Determine the (x, y) coordinate at the center of the cell enclosing the given text.  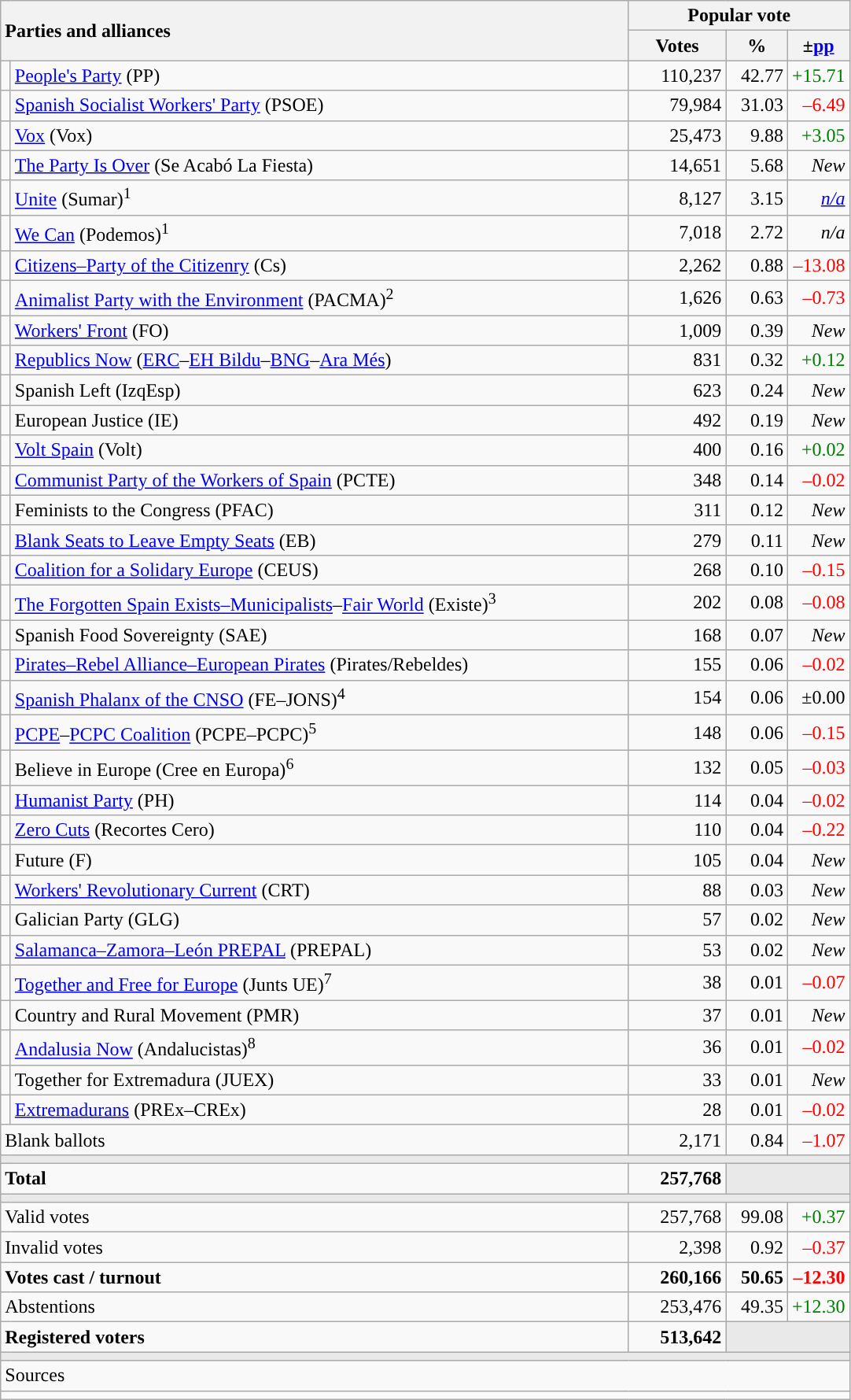
–0.73 (818, 297)
0.39 (757, 331)
5.68 (757, 165)
Country and Rural Movement (PMR) (319, 1015)
Salamanca–Zamora–León PREPAL (PREPAL) (319, 950)
Pirates–Rebel Alliance–European Pirates (Pirates/Rebeldes) (319, 665)
0.14 (757, 480)
400 (677, 450)
2,398 (677, 1247)
492 (677, 420)
260,166 (677, 1277)
279 (677, 540)
Spanish Phalanx of the CNSO (FE–JONS)4 (319, 697)
Invalid votes (315, 1247)
Registered voters (315, 1337)
0.19 (757, 420)
We Can (Podemos)1 (319, 233)
Future (F) (319, 860)
114 (677, 800)
Humanist Party (PH) (319, 800)
513,642 (677, 1337)
132 (677, 768)
–0.37 (818, 1247)
Abstentions (315, 1307)
Workers' Revolutionary Current (CRT) (319, 890)
0.03 (757, 890)
79,984 (677, 105)
53 (677, 950)
0.12 (757, 510)
Citizens–Party of the Citizenry (Cs) (319, 265)
Volt Spain (Volt) (319, 450)
2.72 (757, 233)
2,171 (677, 1140)
Extremadurans (PREx–CREx) (319, 1110)
154 (677, 697)
831 (677, 360)
168 (677, 635)
36 (677, 1048)
25,473 (677, 135)
Popular vote (739, 16)
+12.30 (818, 1307)
Vox (Vox) (319, 135)
–0.07 (818, 982)
14,651 (677, 165)
+3.05 (818, 135)
0.05 (757, 768)
50.65 (757, 1277)
8,127 (677, 198)
88 (677, 890)
253,476 (677, 1307)
0.84 (757, 1140)
Animalist Party with the Environment (PACMA)2 (319, 297)
Workers' Front (FO) (319, 331)
±pp (818, 46)
0.88 (757, 265)
33 (677, 1080)
202 (677, 603)
People's Party (PP) (319, 76)
1,009 (677, 331)
–1.07 (818, 1140)
Spanish Food Sovereignty (SAE) (319, 635)
The Forgotten Spain Exists–Municipalists–Fair World (Existe)3 (319, 603)
9.88 (757, 135)
Zero Cuts (Recortes Cero) (319, 830)
110 (677, 830)
99.08 (757, 1217)
1,626 (677, 297)
0.63 (757, 297)
Valid votes (315, 1217)
Galician Party (GLG) (319, 920)
0.32 (757, 360)
348 (677, 480)
–13.08 (818, 265)
3.15 (757, 198)
Republics Now (ERC–EH Bildu–BNG–Ara Més) (319, 360)
105 (677, 860)
+15.71 (818, 76)
The Party Is Over (Se Acabó La Fiesta) (319, 165)
31.03 (757, 105)
0.92 (757, 1247)
Sources (425, 1376)
Parties and alliances (315, 31)
49.35 (757, 1307)
–0.08 (818, 603)
–6.49 (818, 105)
155 (677, 665)
0.07 (757, 635)
0.10 (757, 570)
311 (677, 510)
±0.00 (818, 697)
Spanish Left (IzqEsp) (319, 390)
Believe in Europe (Cree en Europa)6 (319, 768)
Unite (Sumar)1 (319, 198)
European Justice (IE) (319, 420)
623 (677, 390)
110,237 (677, 76)
Spanish Socialist Workers' Party (PSOE) (319, 105)
0.16 (757, 450)
7,018 (677, 233)
Votes (677, 46)
+0.37 (818, 1217)
–0.22 (818, 830)
+0.12 (818, 360)
0.08 (757, 603)
57 (677, 920)
38 (677, 982)
0.24 (757, 390)
Together and Free for Europe (Junts UE)7 (319, 982)
42.77 (757, 76)
2,262 (677, 265)
268 (677, 570)
Andalusia Now (Andalucistas)8 (319, 1048)
37 (677, 1015)
PCPE–PCPC Coalition (PCPE–PCPC)5 (319, 733)
Votes cast / turnout (315, 1277)
28 (677, 1110)
% (757, 46)
Communist Party of the Workers of Spain (PCTE) (319, 480)
Together for Extremadura (JUEX) (319, 1080)
Coalition for a Solidary Europe (CEUS) (319, 570)
Feminists to the Congress (PFAC) (319, 510)
–0.03 (818, 768)
Blank Seats to Leave Empty Seats (EB) (319, 540)
Total (315, 1179)
148 (677, 733)
0.11 (757, 540)
+0.02 (818, 450)
–12.30 (818, 1277)
Blank ballots (315, 1140)
